Identify which cell holds the provided text, then report its (X, Y) central coordinate. 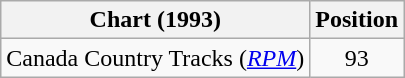
Position (357, 20)
Canada Country Tracks (RPM) (156, 58)
Chart (1993) (156, 20)
93 (357, 58)
